Search for the cell housing the specified text and yield its [X, Y] center coordinate. 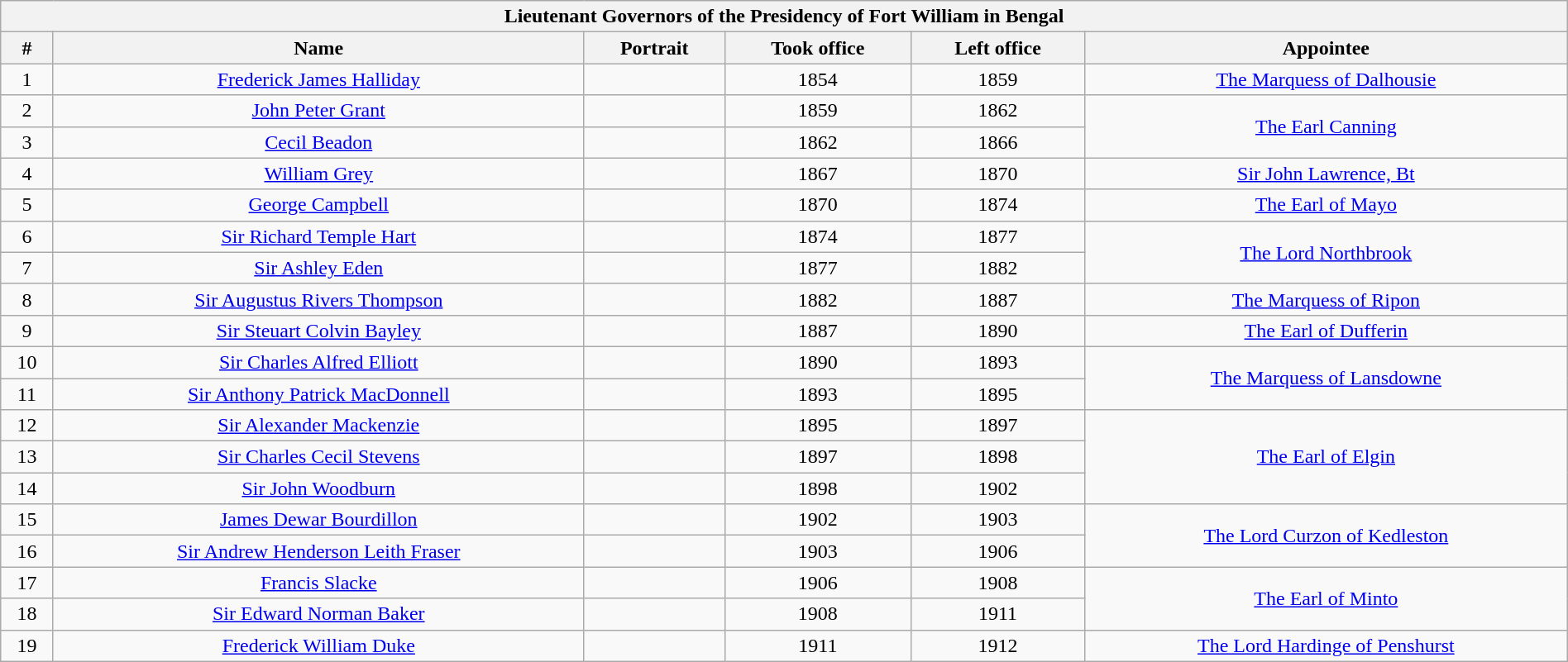
George Campbell [318, 205]
The Lord Hardinge of Penshurst [1326, 645]
Cecil Beadon [318, 142]
1912 [998, 645]
10 [27, 362]
15 [27, 520]
Francis Slacke [318, 583]
6 [27, 236]
James Dewar Bourdillon [318, 520]
Sir Augustus Rivers Thompson [318, 299]
7 [27, 268]
1 [27, 79]
Sir Charles Alfred Elliott [318, 362]
2 [27, 111]
Sir Charles Cecil Stevens [318, 457]
The Marquess of Lansdowne [1326, 378]
14 [27, 488]
Sir Alexander Mackenzie [318, 426]
5 [27, 205]
12 [27, 426]
Frederick James Halliday [318, 79]
11 [27, 394]
16 [27, 551]
4 [27, 174]
The Lord Curzon of Kedleston [1326, 536]
William Grey [318, 174]
The Earl of Elgin [1326, 457]
John Peter Grant [318, 111]
1854 [817, 79]
Sir Ashley Eden [318, 268]
Sir John Lawrence, Bt [1326, 174]
8 [27, 299]
The Earl of Minto [1326, 598]
Sir Edward Norman Baker [318, 614]
Frederick William Duke [318, 645]
Sir Richard Temple Hart [318, 236]
The Earl Canning [1326, 126]
Took office [817, 48]
1866 [998, 142]
Sir Steuart Colvin Bayley [318, 331]
Sir Anthony Patrick MacDonnell [318, 394]
# [27, 48]
3 [27, 142]
Name [318, 48]
Sir Andrew Henderson Leith Fraser [318, 551]
9 [27, 331]
Appointee [1326, 48]
The Lord Northbrook [1326, 252]
18 [27, 614]
Portrait [654, 48]
The Marquess of Dalhousie [1326, 79]
Left office [998, 48]
The Earl of Mayo [1326, 205]
Sir John Woodburn [318, 488]
The Earl of Dufferin [1326, 331]
13 [27, 457]
1867 [817, 174]
The Marquess of Ripon [1326, 299]
Lieutenant Governors of the Presidency of Fort William in Bengal [784, 17]
19 [27, 645]
17 [27, 583]
